Locate the cell with the specified text and output its (x, y) center coordinate. 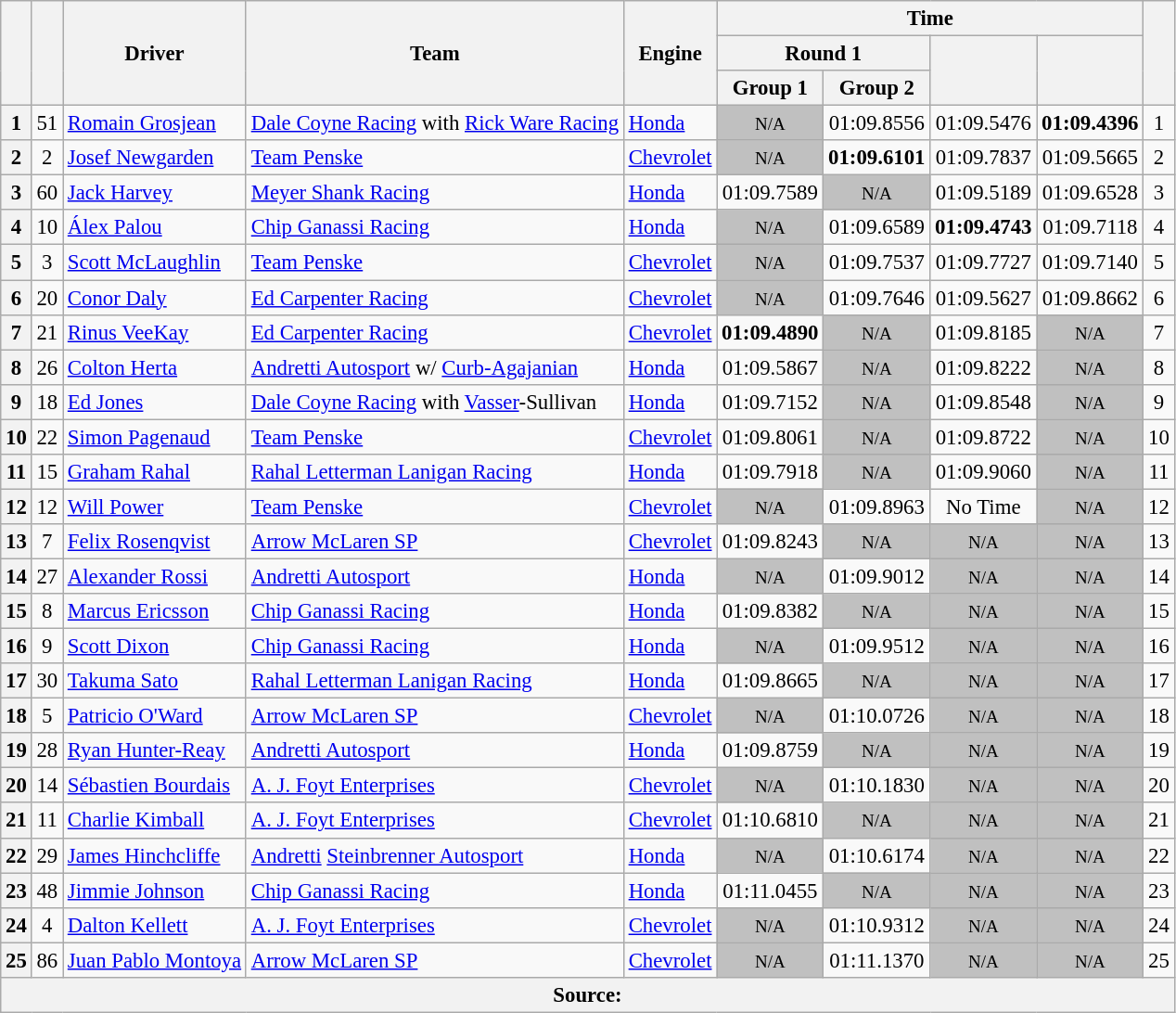
30 (46, 681)
01:09.5665 (1091, 158)
Group 2 (877, 88)
01:09.6589 (877, 227)
01:09.8556 (877, 123)
Colton Herta (155, 367)
Josef Newgarden (155, 158)
26 (46, 367)
Time (930, 19)
Sébastien Bourdais (155, 786)
Andretti Steinbrenner Autosport (434, 855)
01:09.4743 (983, 227)
86 (46, 960)
Scott McLaughlin (155, 263)
Jack Harvey (155, 193)
01:09.9012 (877, 576)
01:09.8222 (983, 367)
Patricio O'Ward (155, 716)
Alexander Rossi (155, 576)
Rinus VeeKay (155, 332)
01:09.8963 (877, 506)
01:09.7837 (983, 158)
Engine (670, 54)
01:09.7118 (1091, 227)
Round 1 (824, 54)
Felix Rosenqvist (155, 542)
51 (46, 123)
48 (46, 891)
01:09.4396 (1091, 123)
01:10.6174 (877, 855)
01:09.8061 (770, 437)
01:09.7727 (983, 263)
01:09.5476 (983, 123)
01:09.7152 (770, 402)
29 (46, 855)
01:09.8722 (983, 437)
01:10.1830 (877, 786)
Graham Rahal (155, 472)
Conor Daly (155, 298)
Takuma Sato (155, 681)
01:09.8665 (770, 681)
01:09.8759 (770, 750)
01:09.8185 (983, 332)
01:09.9512 (877, 647)
Andretti Autosport w/ Curb-Agajanian (434, 367)
01:09.7537 (877, 263)
01:09.8548 (983, 402)
Dalton Kellett (155, 925)
01:09.8382 (770, 611)
60 (46, 193)
01:11.1370 (877, 960)
No Time (983, 506)
Marcus Ericsson (155, 611)
01:09.6528 (1091, 193)
01:09.5627 (983, 298)
James Hinchcliffe (155, 855)
Dale Coyne Racing with Rick Ware Racing (434, 123)
01:09.7140 (1091, 263)
Source: (588, 995)
01:09.8243 (770, 542)
Will Power (155, 506)
Meyer Shank Racing (434, 193)
28 (46, 750)
Team (434, 54)
Álex Palou (155, 227)
01:09.6101 (877, 158)
01:10.6810 (770, 821)
Driver (155, 54)
Dale Coyne Racing with Vasser-Sullivan (434, 402)
Juan Pablo Montoya (155, 960)
Charlie Kimball (155, 821)
01:10.9312 (877, 925)
01:09.7918 (770, 472)
Ryan Hunter-Reay (155, 750)
01:09.4890 (770, 332)
Scott Dixon (155, 647)
01:09.9060 (983, 472)
Simon Pagenaud (155, 437)
Group 1 (770, 88)
01:09.8662 (1091, 298)
01:09.5189 (983, 193)
01:09.7589 (770, 193)
01:09.5867 (770, 367)
27 (46, 576)
Romain Grosjean (155, 123)
Ed Jones (155, 402)
01:09.7646 (877, 298)
01:10.0726 (877, 716)
01:11.0455 (770, 891)
Jimmie Johnson (155, 891)
